Detect which cell encompasses the target text, then output its [x, y] center coordinate. 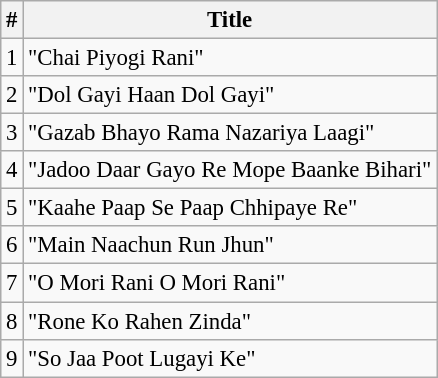
1 [12, 58]
3 [12, 133]
"Rone Ko Rahen Zinda" [230, 321]
7 [12, 283]
8 [12, 321]
"Gazab Bhayo Rama Nazariya Laagi" [230, 133]
"Main Naachun Run Jhun" [230, 245]
"O Mori Rani O Mori Rani" [230, 283]
Title [230, 20]
2 [12, 95]
"So Jaa Poot Lugayi Ke" [230, 358]
5 [12, 208]
"Chai Piyogi Rani" [230, 58]
6 [12, 245]
"Kaahe Paap Se Paap Chhipaye Re" [230, 208]
9 [12, 358]
"Jadoo Daar Gayo Re Mope Baanke Bihari" [230, 170]
4 [12, 170]
# [12, 20]
"Dol Gayi Haan Dol Gayi" [230, 95]
